Search for the cell housing the specified text and yield its (X, Y) center coordinate. 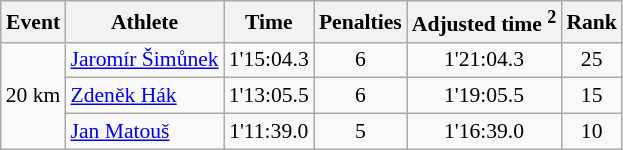
Event (34, 22)
1'11:39.0 (269, 132)
1'16:39.0 (484, 132)
Adjusted time 2 (484, 22)
Zdeněk Hák (144, 96)
Jan Matouš (144, 132)
Rank (592, 22)
15 (592, 96)
5 (360, 132)
1'13:05.5 (269, 96)
Athlete (144, 22)
1'15:04.3 (269, 60)
Jaromír Šimůnek (144, 60)
20 km (34, 96)
10 (592, 132)
Time (269, 22)
1'21:04.3 (484, 60)
25 (592, 60)
1'19:05.5 (484, 96)
Penalties (360, 22)
